Capture the cell that displays the provided text and extract its [X, Y] central coordinate. 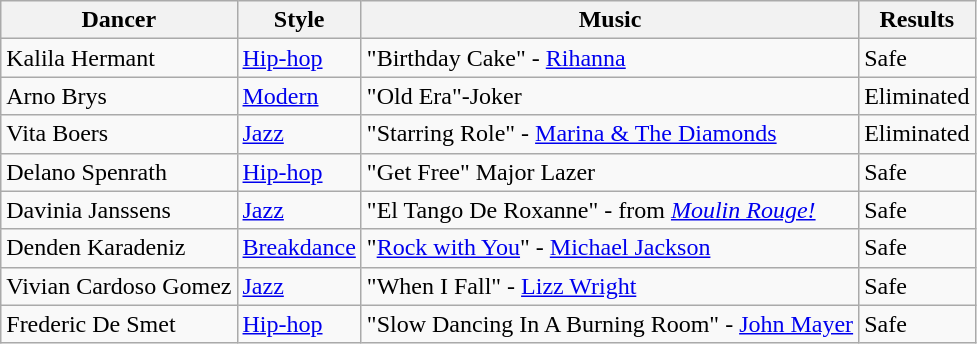
"Slow Dancing In A Burning Room" - John Mayer [610, 324]
Breakdance [299, 248]
Denden Karadeniz [119, 248]
"Birthday Cake" - Rihanna [610, 58]
Dancer [119, 20]
Vivian Cardoso Gomez [119, 286]
"Old Era"-Joker [610, 96]
Arno Brys [119, 96]
Kalila Hermant [119, 58]
Music [610, 20]
Style [299, 20]
"Starring Role" - Marina & The Diamonds [610, 134]
Davinia Janssens [119, 210]
Modern [299, 96]
"Rock with You" - Michael Jackson [610, 248]
Frederic De Smet [119, 324]
"When I Fall" - Lizz Wright [610, 286]
"El Tango De Roxanne" - from Moulin Rouge! [610, 210]
Delano Spenrath [119, 172]
Vita Boers [119, 134]
Results [917, 20]
"Get Free" Major Lazer [610, 172]
